Provide the [x, y] coordinate of the cell's center where the given text is located.  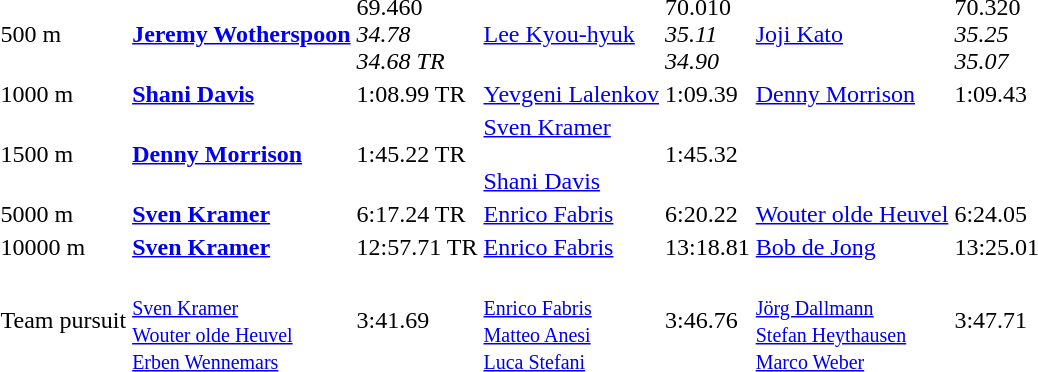
Shani Davis [242, 94]
1:09.39 [708, 94]
1:45.32 [708, 154]
Sven Kramer Shani Davis [572, 154]
12:57.71 TR [417, 247]
6:17.24 TR [417, 214]
1:45.22 TR [417, 154]
1:08.99 TR [417, 94]
6:20.22 [708, 214]
Yevgeni Lalenkov [572, 94]
13:18.81 [708, 247]
Bob de Jong [852, 247]
Wouter olde Heuvel [852, 214]
